Return the (X, Y) coordinate for the center point of the cell that contains the specified text.  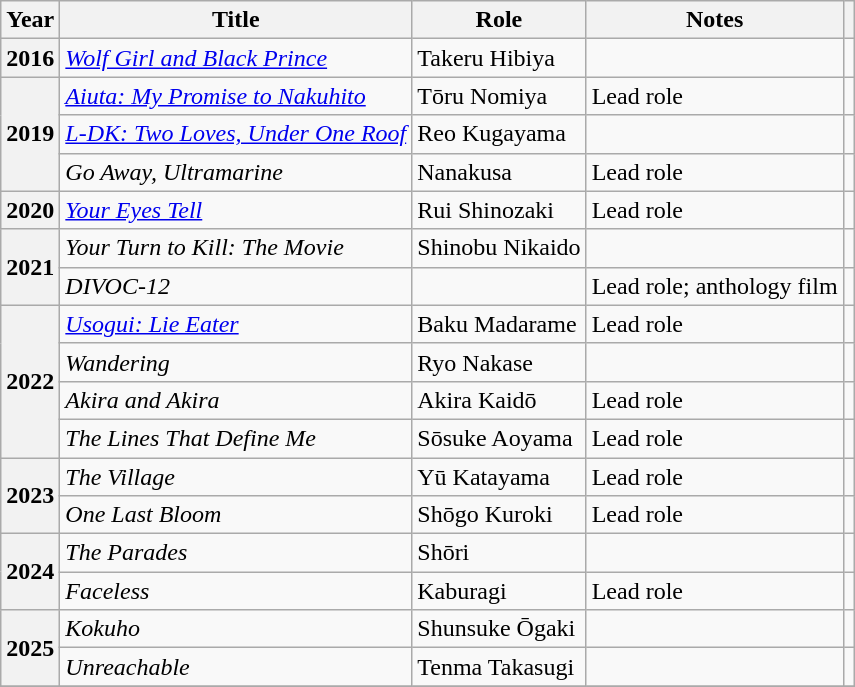
Wandering (236, 362)
DIVOC-12 (236, 286)
Sōsuke Aoyama (499, 438)
Akira Kaidō (499, 400)
2023 (30, 496)
Akira and Akira (236, 400)
Your Eyes Tell (236, 210)
Ryo Nakase (499, 362)
Faceless (236, 591)
Reo Kugayama (499, 134)
Your Turn to Kill: The Movie (236, 248)
Go Away, Ultramarine (236, 172)
Tōru Nomiya (499, 96)
Usogui: Lie Eater (236, 324)
Year (30, 20)
2020 (30, 210)
Title (236, 20)
Shunsuke Ōgaki (499, 629)
The Village (236, 477)
Shōgo Kuroki (499, 515)
Rui Shinozaki (499, 210)
The Parades (236, 553)
Nanakusa (499, 172)
Shōri (499, 553)
Shinobu Nikaido (499, 248)
2022 (30, 381)
Wolf Girl and Black Prince (236, 58)
L-DK: Two Loves, Under One Roof (236, 134)
Kaburagi (499, 591)
Aiuta: My Promise to Nakuhito (236, 96)
Lead role; anthology film (714, 286)
2024 (30, 572)
Takeru Hibiya (499, 58)
2025 (30, 648)
Tenma Takasugi (499, 667)
Unreachable (236, 667)
Notes (714, 20)
Role (499, 20)
One Last Bloom (236, 515)
Baku Madarame (499, 324)
2016 (30, 58)
Yū Katayama (499, 477)
2019 (30, 134)
The Lines That Define Me (236, 438)
Kokuho (236, 629)
2021 (30, 267)
